Pinpoint the cell where the given text exists, returning its [X, Y] midpoint coordinate. 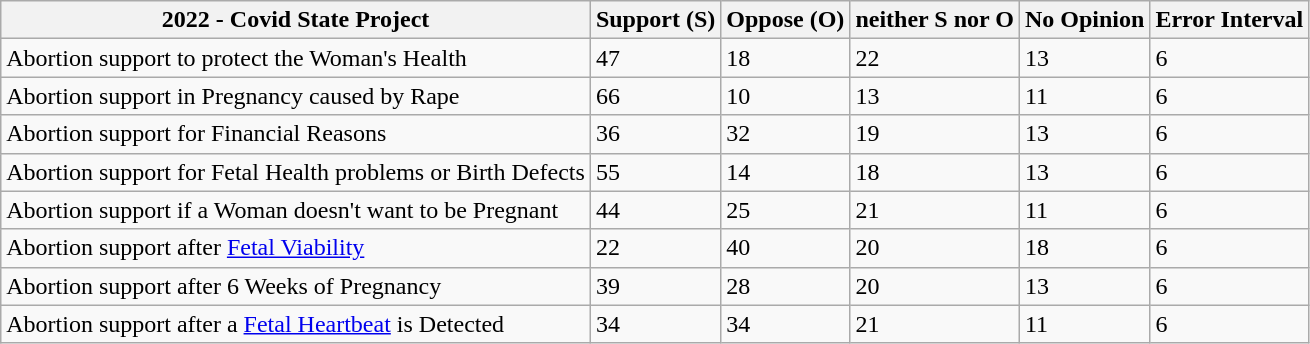
Abortion support to protect the Woman's Health [296, 58]
28 [786, 286]
66 [655, 96]
No Opinion [1084, 20]
55 [655, 172]
14 [786, 172]
Support (S) [655, 20]
44 [655, 210]
10 [786, 96]
Abortion support for Fetal Health problems or Birth Defects [296, 172]
39 [655, 286]
19 [935, 134]
neither S nor O [935, 20]
Error Interval [1230, 20]
25 [786, 210]
Abortion support if a Woman doesn't want to be Pregnant [296, 210]
Abortion support after Fetal Viability [296, 248]
2022 - Covid State Project [296, 20]
Oppose (O) [786, 20]
Abortion support for Financial Reasons [296, 134]
47 [655, 58]
Abortion support after a Fetal Heartbeat is Detected [296, 324]
Abortion support after 6 Weeks of Pregnancy [296, 286]
36 [655, 134]
32 [786, 134]
Abortion support in Pregnancy caused by Rape [296, 96]
40 [786, 248]
